Provide the [X, Y] coordinate of the cell's center where the given text is located.  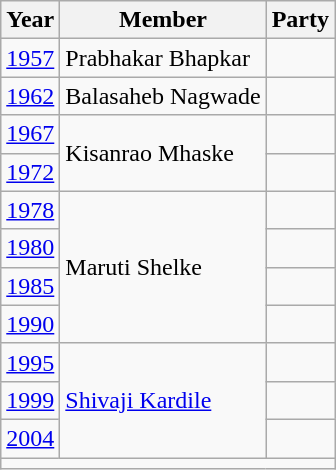
1990 [30, 324]
Member [163, 20]
1967 [30, 134]
Party [300, 20]
Balasaheb Nagwade [163, 96]
Shivaji Kardile [163, 400]
Prabhakar Bhapkar [163, 58]
1985 [30, 286]
Year [30, 20]
1980 [30, 248]
1957 [30, 58]
2004 [30, 438]
1995 [30, 362]
1999 [30, 400]
Maruti Shelke [163, 267]
1962 [30, 96]
1978 [30, 210]
Kisanrao Mhaske [163, 153]
1972 [30, 172]
